Return the (x, y) coordinate for the center point of the cell that contains the specified text.  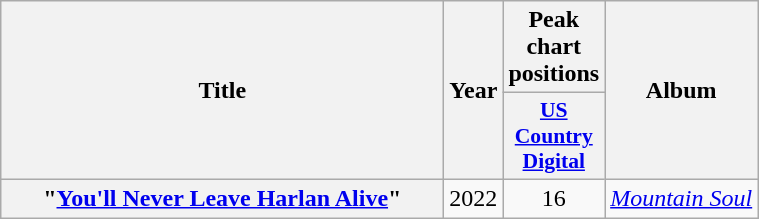
Title (222, 90)
Peak chartpositions (554, 47)
USCountryDigital (554, 136)
Mountain Soul (682, 198)
Year (474, 90)
"You'll Never Leave Harlan Alive" (222, 198)
16 (554, 198)
Album (682, 90)
2022 (474, 198)
